Return the [x, y] coordinate for the center point of the cell that contains the specified text.  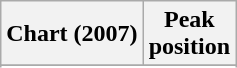
Chart (2007) [72, 34]
Peakposition [189, 34]
